Determine the (x, y) coordinate at the center of the cell enclosing the given text.  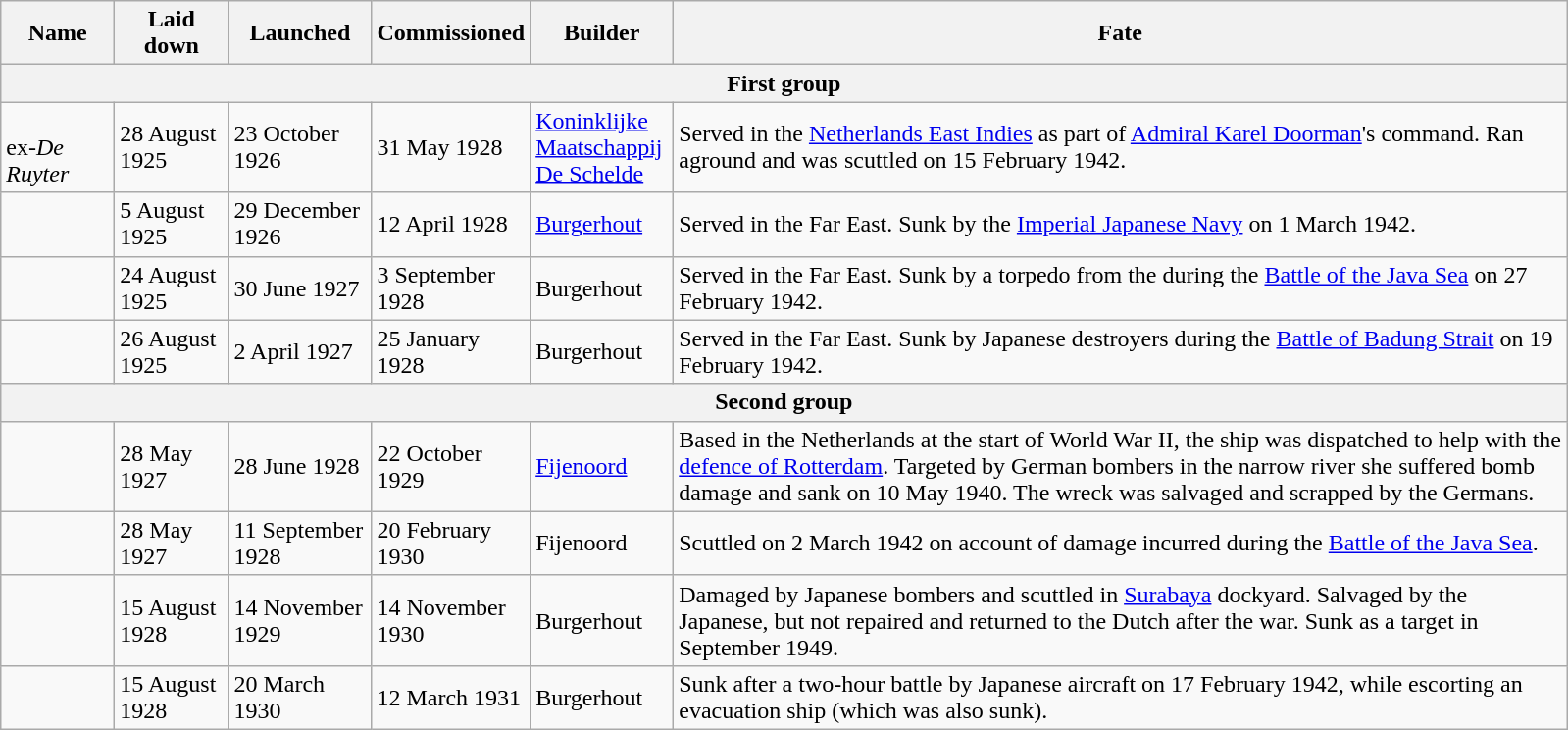
Fate (1120, 33)
24 August 1925 (172, 288)
11 September 1928 (300, 544)
ex-De Ruyter (58, 147)
Koninklijke Maatschappij De Schelde (602, 147)
Sunk after a two-hour battle by Japanese aircraft on 17 February 1942, while escorting an evacuation ship (which was also sunk). (1120, 697)
14 November 1929 (300, 620)
3 September 1928 (451, 288)
12 March 1931 (451, 697)
Name (58, 33)
22 October 1929 (451, 466)
5 August 1925 (172, 224)
29 December 1926 (300, 224)
2 April 1927 (300, 351)
Served in the Far East. Sunk by the Imperial Japanese Navy on 1 March 1942. (1120, 224)
28 August 1925 (172, 147)
23 October 1926 (300, 147)
12 April 1928 (451, 224)
Laid down (172, 33)
Commissioned (451, 33)
28 June 1928 (300, 466)
20 March 1930 (300, 697)
Served in the Far East. Sunk by Japanese destroyers during the Battle of Badung Strait on 19 February 1942. (1120, 351)
Launched (300, 33)
25 January 1928 (451, 351)
31 May 1928 (451, 147)
First group (784, 83)
Second group (784, 402)
Served in the Far East. Sunk by a torpedo from the during the Battle of the Java Sea on 27 February 1942. (1120, 288)
Builder (602, 33)
30 June 1927 (300, 288)
20 February 1930 (451, 544)
26 August 1925 (172, 351)
Served in the Netherlands East Indies as part of Admiral Karel Doorman's command. Ran aground and was scuttled on 15 February 1942. (1120, 147)
14 November 1930 (451, 620)
Scuttled on 2 March 1942 on account of damage incurred during the Battle of the Java Sea. (1120, 544)
